Return the [x, y] coordinate for the center point of the cell that contains the specified text.  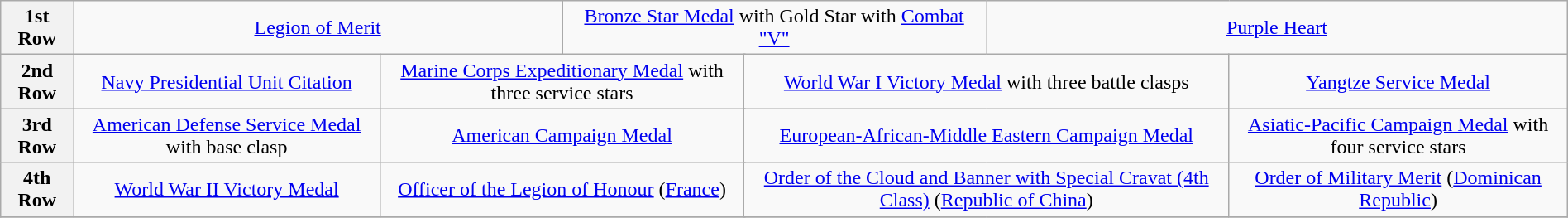
Order of the Cloud and Banner with Special Cravat (4th Class) (Republic of China) [987, 189]
Bronze Star Medal with Gold Star with Combat "V" [774, 28]
2nd Row [37, 81]
Marine Corps Expeditionary Medal with three service stars [562, 81]
4th Row [37, 189]
American Campaign Medal [562, 136]
American Defense Service Medal with base clasp [227, 136]
Yangtze Service Medal [1398, 81]
European-African-Middle Eastern Campaign Medal [987, 136]
Legion of Merit [318, 28]
Navy Presidential Unit Citation [227, 81]
World War II Victory Medal [227, 189]
3rd Row [37, 136]
Order of Military Merit (Dominican Republic) [1398, 189]
World War I Victory Medal with three battle clasps [987, 81]
Purple Heart [1277, 28]
Officer of the Legion of Honour (France) [562, 189]
Asiatic-Pacific Campaign Medal with four service stars [1398, 136]
1st Row [37, 28]
